Pinpoint the cell where the given text exists, returning its [X, Y] midpoint coordinate. 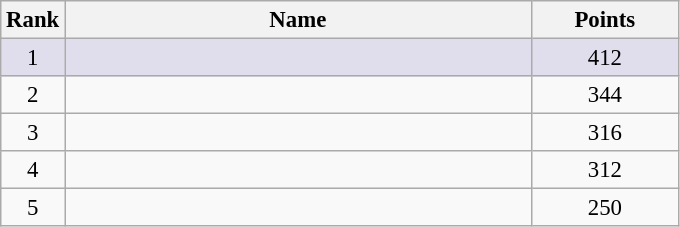
Rank [33, 20]
312 [604, 170]
4 [33, 170]
2 [33, 95]
Points [604, 20]
Name [298, 20]
412 [604, 58]
5 [33, 208]
344 [604, 95]
3 [33, 133]
1 [33, 58]
316 [604, 133]
250 [604, 208]
